For the text-containing cell, return its midpoint in [X, Y] coordinate format. 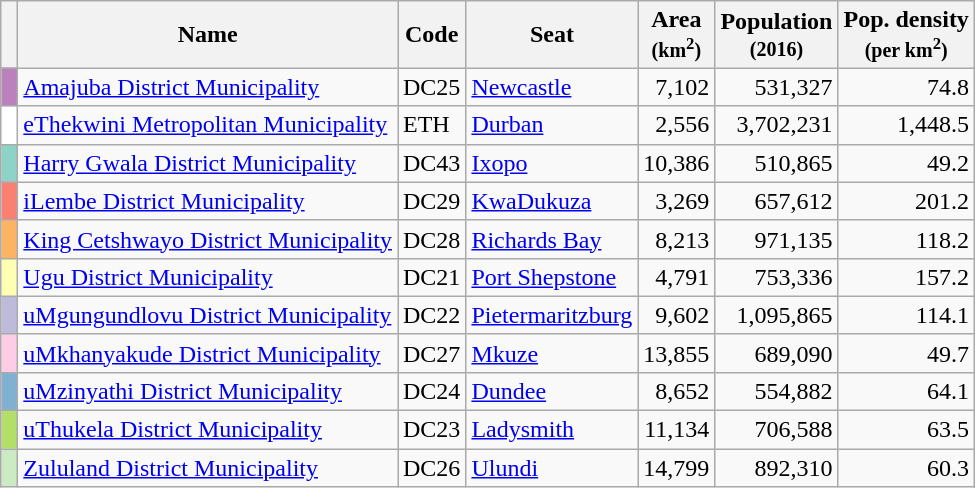
uMzinyathi District Municipality [208, 391]
ETH [432, 125]
Area(km2) [676, 34]
8,652 [676, 391]
2,556 [676, 125]
Seat [552, 34]
Ixopo [552, 163]
706,588 [776, 430]
DC29 [432, 201]
118.2 [906, 239]
Dundee [552, 391]
KwaDukuza [552, 201]
Durban [552, 125]
554,882 [776, 391]
74.8 [906, 87]
1,448.5 [906, 125]
DC23 [432, 430]
157.2 [906, 277]
Ugu District Municipality [208, 277]
Ulundi [552, 468]
753,336 [776, 277]
3,269 [676, 201]
iLembe District Municipality [208, 201]
Newcastle [552, 87]
Pop. density(per km2) [906, 34]
Name [208, 34]
9,602 [676, 315]
Richards Bay [552, 239]
3,702,231 [776, 125]
1,095,865 [776, 315]
DC28 [432, 239]
DC21 [432, 277]
63.5 [906, 430]
Amajuba District Municipality [208, 87]
Harry Gwala District Municipality [208, 163]
892,310 [776, 468]
uMgungundlovu District Municipality [208, 315]
Code [432, 34]
Pietermaritzburg [552, 315]
510,865 [776, 163]
49.7 [906, 353]
Population(2016) [776, 34]
King Cetshwayo District Municipality [208, 239]
DC22 [432, 315]
4,791 [676, 277]
Zululand District Municipality [208, 468]
657,612 [776, 201]
49.2 [906, 163]
13,855 [676, 353]
DC25 [432, 87]
Ladysmith [552, 430]
64.1 [906, 391]
531,327 [776, 87]
60.3 [906, 468]
DC24 [432, 391]
114.1 [906, 315]
DC27 [432, 353]
Mkuze [552, 353]
14,799 [676, 468]
971,135 [776, 239]
689,090 [776, 353]
uThukela District Municipality [208, 430]
11,134 [676, 430]
201.2 [906, 201]
8,213 [676, 239]
10,386 [676, 163]
7,102 [676, 87]
DC43 [432, 163]
Port Shepstone [552, 277]
uMkhanyakude District Municipality [208, 353]
eThekwini Metropolitan Municipality [208, 125]
DC26 [432, 468]
